Extract the (x, y) coordinate from the center of the cell holding the provided text.  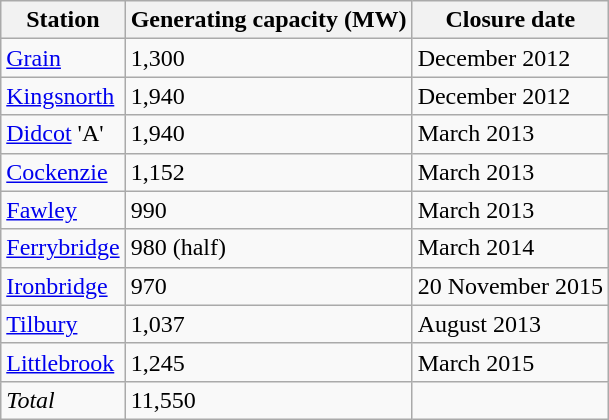
1,037 (268, 324)
Grain (63, 58)
1,152 (268, 172)
Closure date (510, 20)
20 November 2015 (510, 286)
Ferrybridge (63, 248)
Didcot 'A' (63, 134)
March 2015 (510, 362)
March 2014 (510, 248)
Ironbridge (63, 286)
Kingsnorth (63, 96)
970 (268, 286)
980 (half) (268, 248)
August 2013 (510, 324)
11,550 (268, 400)
Littlebrook (63, 362)
Fawley (63, 210)
Generating capacity (MW) (268, 20)
Station (63, 20)
1,300 (268, 58)
990 (268, 210)
Cockenzie (63, 172)
Tilbury (63, 324)
1,245 (268, 362)
Total (63, 400)
